Detect which cell encompasses the target text, then output its [x, y] center coordinate. 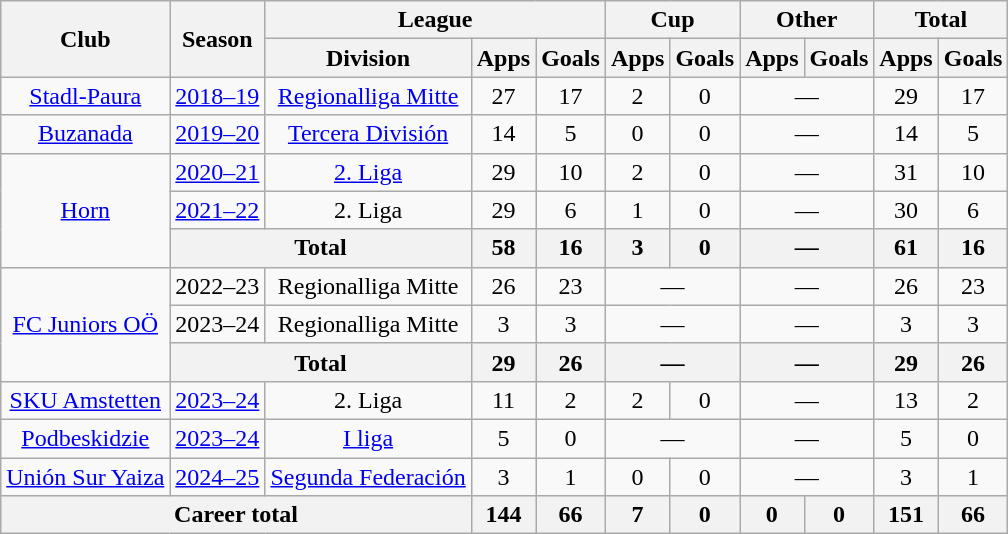
61 [906, 248]
Podbeskidzie [86, 438]
Career total [236, 515]
Buzanada [86, 134]
SKU Amstetten [86, 400]
Stadl-Paura [86, 96]
2018–19 [218, 96]
Tercera División [368, 134]
Other [807, 20]
2021–22 [218, 210]
Unión Sur Yaiza [86, 477]
2024–25 [218, 477]
League [436, 20]
151 [906, 515]
30 [906, 210]
31 [906, 172]
2022–23 [218, 286]
Cup [672, 20]
Season [218, 39]
13 [906, 400]
2019–20 [218, 134]
Division [368, 58]
27 [503, 96]
58 [503, 248]
144 [503, 515]
7 [637, 515]
Club [86, 39]
2020–21 [218, 172]
Segunda Federación [368, 477]
I liga [368, 438]
FC Juniors OÖ [86, 324]
11 [503, 400]
Horn [86, 210]
